Return (X, Y) of the center of cell containing provided text 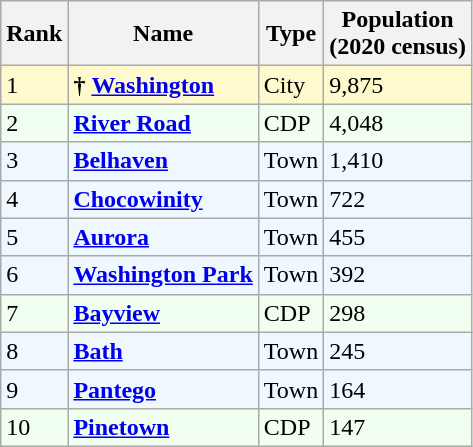
Washington Park (163, 275)
Pinetown (163, 427)
River Road (163, 123)
3 (34, 161)
Pantego (163, 389)
5 (34, 237)
Population(2020 census) (398, 34)
1 (34, 85)
Name (163, 34)
Bath (163, 351)
City (290, 85)
147 (398, 427)
2 (34, 123)
Type (290, 34)
9 (34, 389)
Aurora (163, 237)
Chocowinity (163, 199)
164 (398, 389)
4 (34, 199)
245 (398, 351)
† Washington (163, 85)
8 (34, 351)
10 (34, 427)
392 (398, 275)
Rank (34, 34)
9,875 (398, 85)
Bayview (163, 313)
6 (34, 275)
722 (398, 199)
4,048 (398, 123)
Belhaven (163, 161)
455 (398, 237)
298 (398, 313)
1,410 (398, 161)
7 (34, 313)
